Locate the cell with the specified text and output its (x, y) center coordinate. 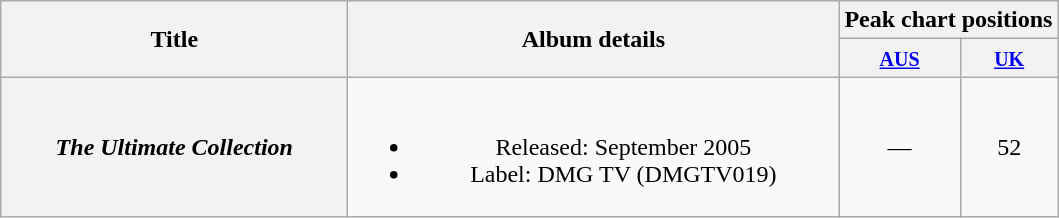
— (900, 147)
Peak chart positions (948, 20)
52 (1009, 147)
AUS (900, 58)
UK (1009, 58)
Title (174, 39)
Released: September 2005Label: DMG TV (DMGTV019) (594, 147)
Album details (594, 39)
The Ultimate Collection (174, 147)
